From the cell containing the given text, extract its center point as [x, y] coordinate. 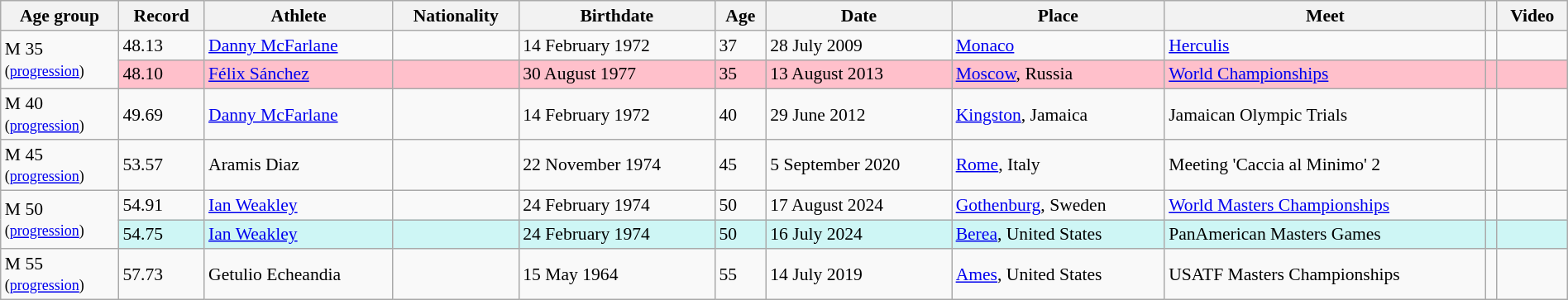
Berea, United States [1059, 235]
M 50 (progression) [60, 220]
17 August 2024 [858, 205]
Record [161, 16]
Rome, Italy [1059, 165]
29 June 2012 [858, 114]
45 [740, 165]
Aramis Diaz [299, 165]
54.91 [161, 205]
Getulio Echeandia [299, 274]
Monaco [1059, 45]
Video [1532, 16]
Meet [1325, 16]
Félix Sánchez [299, 74]
30 August 1977 [617, 74]
49.69 [161, 114]
16 July 2024 [858, 235]
Meeting 'Caccia al Minimo' 2 [1325, 165]
M 55 (progression) [60, 274]
Nationality [456, 16]
M 45 (progression) [60, 165]
55 [740, 274]
Age [740, 16]
PanAmerican Masters Games [1325, 235]
Birthdate [617, 16]
14 July 2019 [858, 274]
37 [740, 45]
World Masters Championships [1325, 205]
35 [740, 74]
15 May 1964 [617, 274]
13 August 2013 [858, 74]
USATF Masters Championships [1325, 274]
World Championships [1325, 74]
M 40 (progression) [60, 114]
Kingston, Jamaica [1059, 114]
Gothenburg, Sweden [1059, 205]
Moscow, Russia [1059, 74]
M 35 (progression) [60, 60]
Ames, United States [1059, 274]
48.10 [161, 74]
Jamaican Olympic Trials [1325, 114]
28 July 2009 [858, 45]
Athlete [299, 16]
40 [740, 114]
5 September 2020 [858, 165]
53.57 [161, 165]
Place [1059, 16]
Herculis [1325, 45]
54.75 [161, 235]
57.73 [161, 274]
22 November 1974 [617, 165]
Date [858, 16]
48.13 [161, 45]
Age group [60, 16]
